From the cell containing the given text, extract its center point as (X, Y) coordinate. 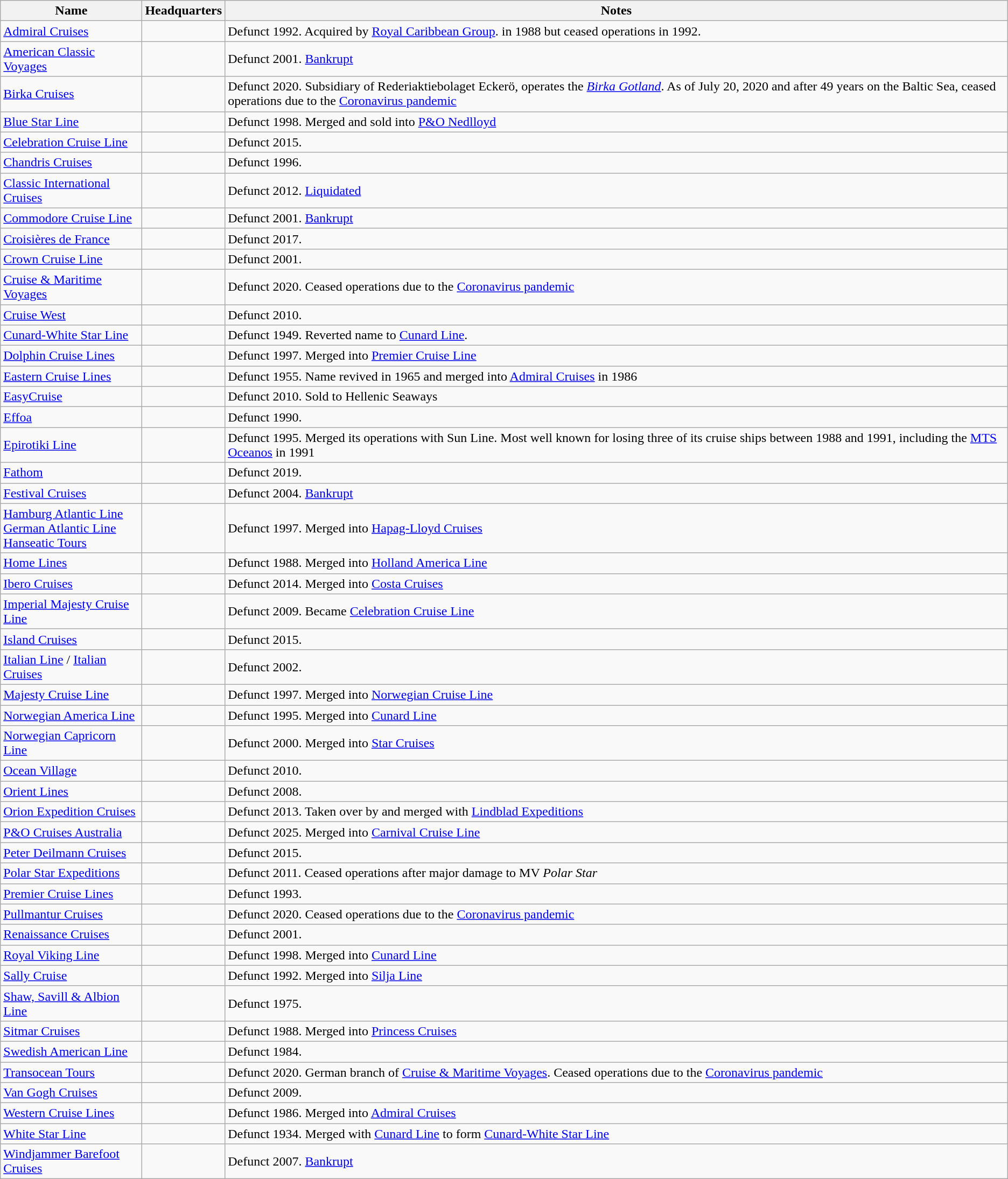
Crown Cruise Line (71, 259)
Cruise & Maritime Voyages (71, 286)
Blue Star Line (71, 122)
Norwegian Capricorn Line (71, 743)
P&O Cruises Australia (71, 832)
Defunct 1997. Merged into Norwegian Cruise Line (617, 694)
Defunct 1934. Merged with Cunard Line to form Cunard-White Star Line (617, 1134)
Defunct 1992. Merged into Silja Line (617, 976)
Defunct 1990. (617, 417)
Island Cruises (71, 639)
Defunct 2019. (617, 473)
Defunct 1955. Name revived in 1965 and merged into Admiral Cruises in 1986 (617, 376)
Defunct 1997. Merged into Hapag-Lloyd Cruises (617, 528)
Defunct 1949. Reverted name to Cunard Line. (617, 335)
Classic International Cruises (71, 191)
Pullmantur Cruises (71, 914)
Defunct 2011. Ceased operations after major damage to MV Polar Star (617, 873)
Defunct 1988. Merged into Princess Cruises (617, 1031)
Name (71, 11)
Effoa (71, 417)
Defunct 2004. Bankrupt (617, 493)
Birka Cruises (71, 94)
Peter Deilmann Cruises (71, 853)
Majesty Cruise Line (71, 694)
Dolphin Cruise Lines (71, 356)
Defunct 2008. (617, 791)
Sally Cruise (71, 976)
Defunct 2010. Sold to Hellenic Seaways (617, 397)
Cruise West (71, 315)
Defunct 2012. Liquidated (617, 191)
Defunct 2014. Merged into Costa Cruises (617, 584)
Epirotiki Line (71, 445)
Hamburg Atlantic LineGerman Atlantic LineHanseatic Tours (71, 528)
Ibero Cruises (71, 584)
Transocean Tours (71, 1072)
Cunard-White Star Line (71, 335)
Defunct 2009. Became Celebration Cruise Line (617, 612)
Defunct 1988. Merged into Holland America Line (617, 563)
Defunct 1995. Merged into Cunard Line (617, 715)
Defunct 2020. German branch of Cruise & Maritime Voyages. Ceased operations due to the Coronavirus pandemic (617, 1072)
Italian Line / Italian Cruises (71, 666)
Orient Lines (71, 791)
Sitmar Cruises (71, 1031)
Defunct 2009. (617, 1093)
Defunct 1986. Merged into Admiral Cruises (617, 1113)
Polar Star Expeditions (71, 873)
Defunct 2002. (617, 666)
Admiral Cruises (71, 31)
Eastern Cruise Lines (71, 376)
Ocean Village (71, 771)
EasyCruise (71, 397)
Premier Cruise Lines (71, 894)
Defunct 1996. (617, 163)
Defunct 1997. Merged into Premier Cruise Line (617, 356)
Defunct 2000. Merged into Star Cruises (617, 743)
Defunct 2013. Taken over by and merged with Lindblad Expeditions (617, 812)
Defunct 2017. (617, 238)
Commodore Cruise Line (71, 218)
Festival Cruises (71, 493)
Defunct 2007. Bankrupt (617, 1162)
Royal Viking Line (71, 955)
Defunct 1998. Merged into Cunard Line (617, 955)
Swedish American Line (71, 1051)
Defunct 1992. Acquired by Royal Caribbean Group. in 1988 but ceased operations in 1992. (617, 31)
Renaissance Cruises (71, 935)
Defunct 1984. (617, 1051)
Notes (617, 11)
Defunct 1993. (617, 894)
Western Cruise Lines (71, 1113)
Chandris Cruises (71, 163)
Defunct 1998. Merged and sold into P&O Nedlloyd (617, 122)
Home Lines (71, 563)
Celebration Cruise Line (71, 142)
Shaw, Savill & Albion Line (71, 1003)
Headquarters (184, 11)
Orion Expedition Cruises (71, 812)
Van Gogh Cruises (71, 1093)
Defunct 2025. Merged into Carnival Cruise Line (617, 832)
Windjammer Barefoot Cruises (71, 1162)
American Classic Voyages (71, 59)
Norwegian America Line (71, 715)
White Star Line (71, 1134)
Imperial Majesty Cruise Line (71, 612)
Fathom (71, 473)
Croisières de France (71, 238)
Defunct 1975. (617, 1003)
